Capture the cell that displays the provided text and extract its [x, y] central coordinate. 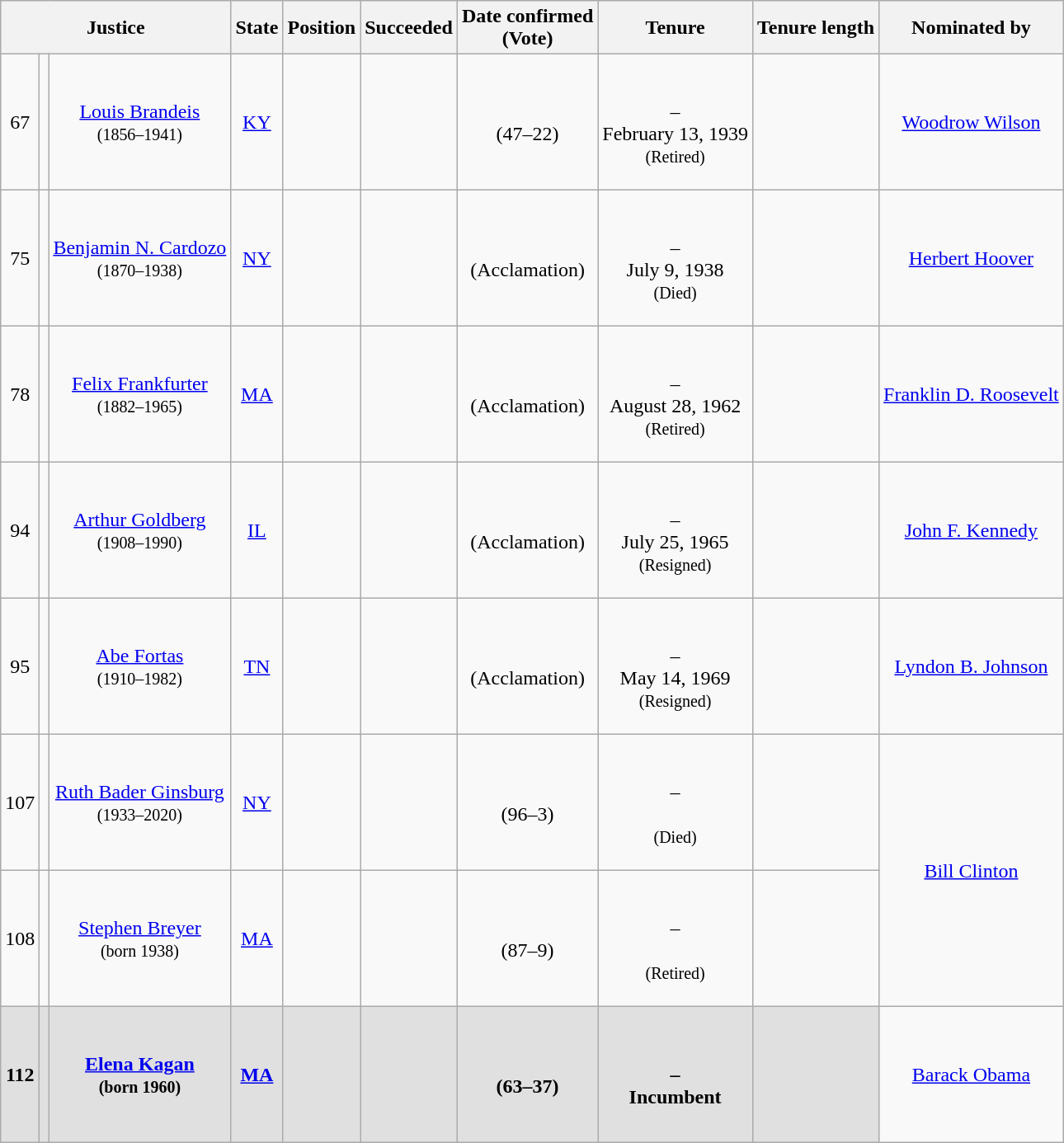
Franklin D. Roosevelt [972, 394]
Bill Clinton [972, 871]
108 [20, 938]
Elena Kagan(born 1960) [140, 1075]
TN [257, 666]
Herbert Hoover [972, 259]
–May 14, 1969(Resigned) [676, 666]
(47–22) [527, 122]
John F. Kennedy [972, 531]
–August 28, 1962(Retired) [676, 394]
Benjamin N. Cardozo(1870–1938) [140, 259]
112 [20, 1075]
Stephen Breyer(born 1938) [140, 938]
Felix Frankfurter(1882–1965) [140, 394]
Nominated by [972, 28]
Lyndon B. Johnson [972, 666]
KY [257, 122]
Louis Brandeis(1856–1941) [140, 122]
75 [20, 259]
Date confirmed(Vote) [527, 28]
(96–3) [527, 803]
–February 13, 1939(Retired) [676, 122]
67 [20, 122]
Tenure [676, 28]
(87–9) [527, 938]
–(Died) [676, 803]
Ruth Bader Ginsburg(1933–2020) [140, 803]
Tenure length [815, 28]
95 [20, 666]
Justice [115, 28]
State [257, 28]
Barack Obama [972, 1075]
Position [322, 28]
(63–37) [527, 1075]
–July 25, 1965(Resigned) [676, 531]
–July 9, 1938(Died) [676, 259]
–(Retired) [676, 938]
94 [20, 531]
IL [257, 531]
Abe Fortas(1910–1982) [140, 666]
107 [20, 803]
Arthur Goldberg(1908–1990) [140, 531]
Woodrow Wilson [972, 122]
78 [20, 394]
Succeeded [409, 28]
–Incumbent [676, 1075]
